Return (x, y) of the center of cell containing provided text 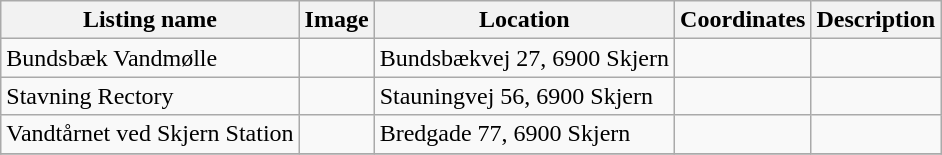
Location (524, 20)
Stavning Rectory (150, 96)
Coordinates (743, 20)
Vandtårnet ved Skjern Station (150, 134)
Description (876, 20)
Bredgade 77, 6900 Skjern (524, 134)
Listing name (150, 20)
Bundsbækvej 27, 6900 Skjern (524, 58)
Bundsbæk Vandmølle (150, 58)
Image (336, 20)
Stauningvej 56, 6900 Skjern (524, 96)
